Scan for the cell matching the given text and deliver its (X, Y) coordinate at center. 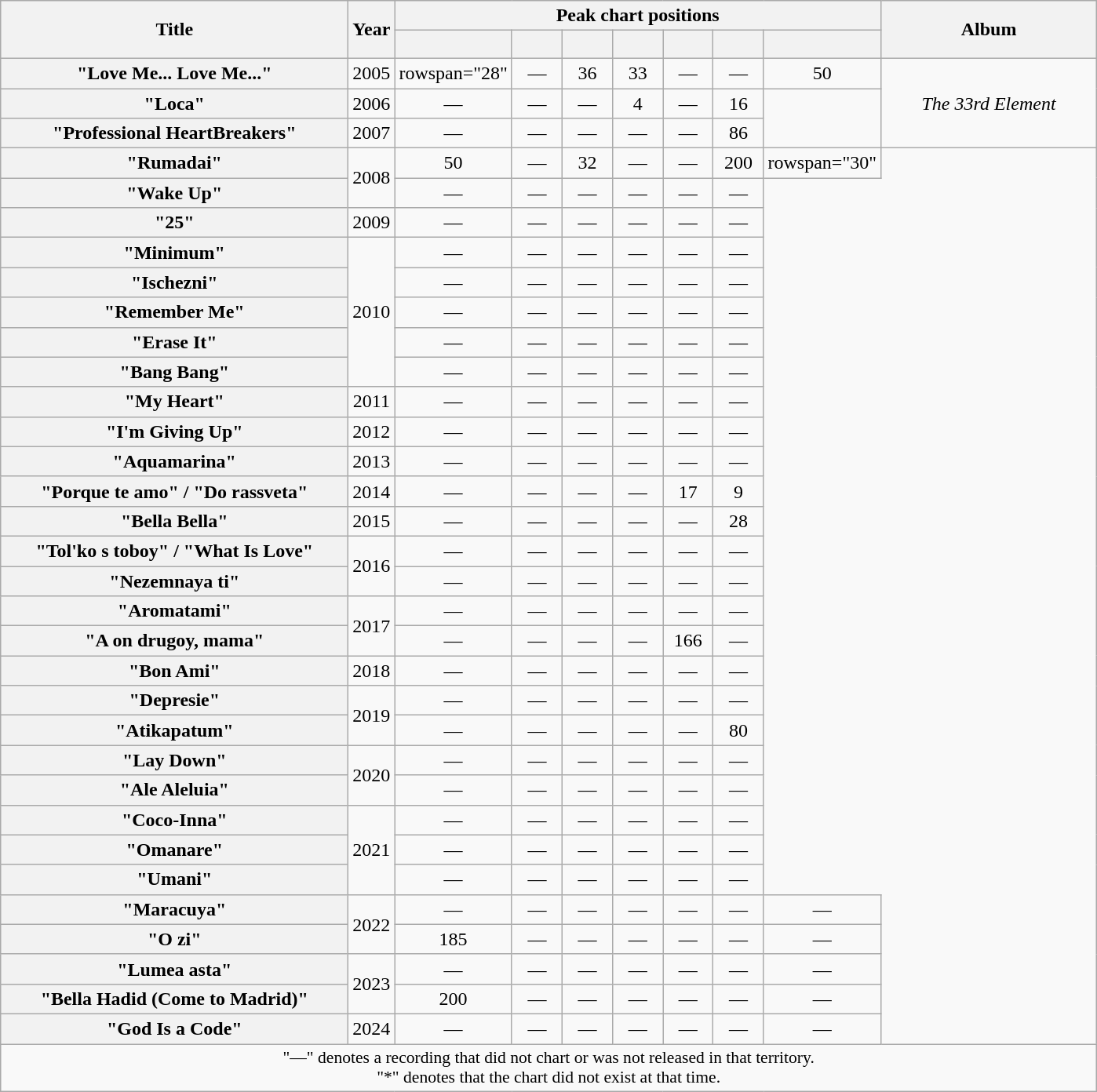
"Erase It" (174, 342)
"Remember Me" (174, 312)
2006 (372, 103)
Album (989, 30)
2024 (372, 1028)
"Depresie" (174, 701)
"Bon Ami" (174, 671)
"Tol'ko s toboy" / "What Is Love" (174, 551)
32 (588, 163)
17 (688, 491)
185 (454, 939)
2022 (372, 924)
9 (738, 491)
"Bang Bang" (174, 372)
"25" (174, 223)
80 (738, 730)
2012 (372, 431)
"Loca" (174, 103)
"Love Me... Love Me..." (174, 73)
2023 (372, 984)
"Ischezni" (174, 282)
2013 (372, 461)
2009 (372, 223)
2007 (372, 133)
"Omanare" (174, 850)
"Coco-Inna" (174, 820)
"Atikapatum" (174, 730)
The 33rd Element (989, 103)
"Bella Bella" (174, 521)
33 (638, 73)
166 (688, 641)
"Lumea asta" (174, 969)
2016 (372, 566)
"Professional HeartBreakers" (174, 133)
2011 (372, 402)
"Porque te amo" / "Do rassveta" (174, 491)
36 (588, 73)
2019 (372, 715)
"Bella Hadid (Come to Madrid)" (174, 999)
2018 (372, 671)
"Maracuya" (174, 909)
"Wake Up" (174, 193)
"My Heart" (174, 402)
"Nezemnaya ti" (174, 581)
Peak chart positions (638, 16)
2015 (372, 521)
"Ale Aleluia" (174, 790)
"A on drugoy, mama" (174, 641)
"—" denotes a recording that did not chart or was not released in that territory."*" denotes that the chart did not exist at that time. (549, 1067)
rowspan="30" (822, 163)
"Umani" (174, 879)
16 (738, 103)
rowspan="28" (454, 73)
2021 (372, 850)
"O zi" (174, 939)
28 (738, 521)
86 (738, 133)
"Lay Down" (174, 760)
"God Is a Code" (174, 1028)
2017 (372, 626)
2020 (372, 775)
4 (638, 103)
2005 (372, 73)
Year (372, 30)
Title (174, 30)
"Aromatami" (174, 611)
2008 (372, 178)
"I'm Giving Up" (174, 431)
2010 (372, 312)
2014 (372, 491)
"Rumadai" (174, 163)
"Aquamarina" (174, 461)
"Minimum" (174, 253)
